Extract the (x, y) coordinate from the center of the cell holding the provided text.  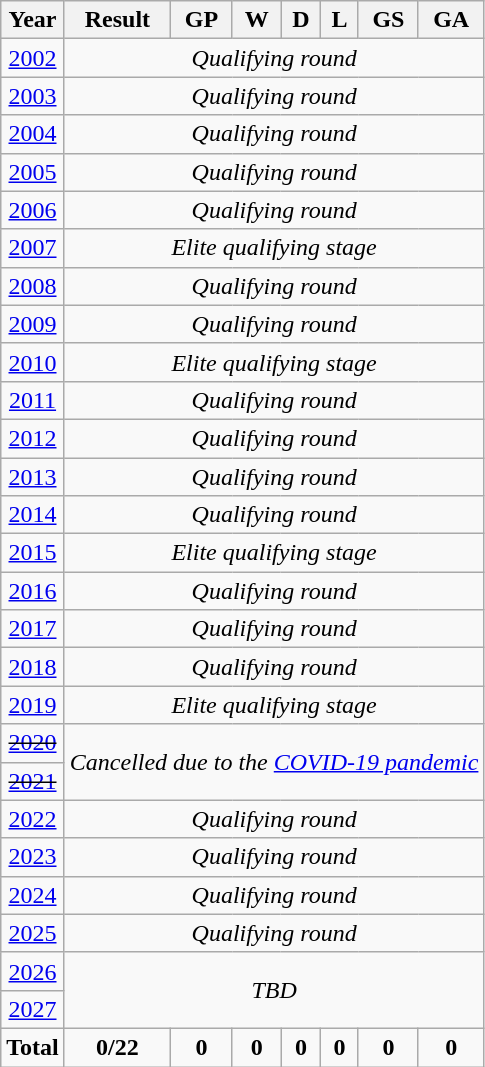
2002 (33, 58)
2026 (33, 971)
2010 (33, 362)
2012 (33, 438)
D (301, 20)
2025 (33, 933)
2003 (33, 96)
2004 (33, 134)
2024 (33, 895)
2011 (33, 400)
2018 (33, 667)
2023 (33, 857)
GA (451, 20)
Result (117, 20)
2020 (33, 743)
2005 (33, 172)
GP (202, 20)
0/22 (117, 1047)
Cancelled due to the COVID-19 pandemic (274, 762)
2021 (33, 781)
L (340, 20)
2013 (33, 477)
W (256, 20)
TBD (274, 990)
2022 (33, 819)
2014 (33, 515)
Total (33, 1047)
Year (33, 20)
2008 (33, 286)
2027 (33, 1009)
GS (388, 20)
2017 (33, 629)
2019 (33, 705)
2006 (33, 210)
2009 (33, 324)
2015 (33, 553)
2007 (33, 248)
2016 (33, 591)
